For the text-containing cell, return its midpoint in (X, Y) coordinate format. 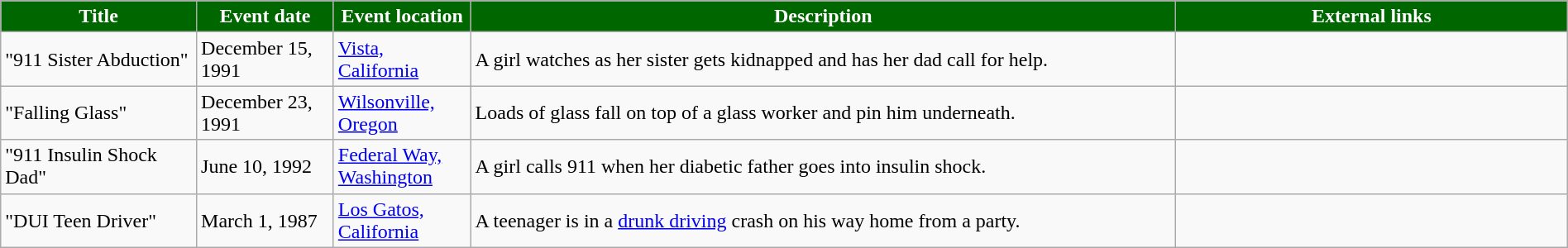
External links (1372, 17)
"911 Sister Abduction" (99, 60)
"911 Insulin Shock Dad" (99, 167)
Wilsonville, Oregon (402, 112)
December 15, 1991 (265, 60)
Title (99, 17)
Loads of glass fall on top of a glass worker and pin him underneath. (824, 112)
March 1, 1987 (265, 220)
Event date (265, 17)
December 23, 1991 (265, 112)
Los Gatos, California (402, 220)
June 10, 1992 (265, 167)
A girl watches as her sister gets kidnapped and has her dad call for help. (824, 60)
Federal Way, Washington (402, 167)
Description (824, 17)
A girl calls 911 when her diabetic father goes into insulin shock. (824, 167)
"DUI Teen Driver" (99, 220)
Vista, California (402, 60)
"Falling Glass" (99, 112)
A teenager is in a drunk driving crash on his way home from a party. (824, 220)
Event location (402, 17)
